Locate the cell with the specified text and output its [x, y] center coordinate. 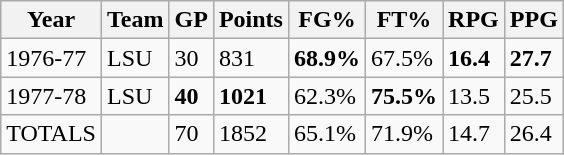
1021 [250, 96]
71.9% [404, 134]
16.4 [474, 58]
70 [191, 134]
FG% [326, 20]
14.7 [474, 134]
65.1% [326, 134]
Points [250, 20]
75.5% [404, 96]
1852 [250, 134]
PPG [534, 20]
RPG [474, 20]
40 [191, 96]
62.3% [326, 96]
1977-78 [52, 96]
26.4 [534, 134]
Year [52, 20]
25.5 [534, 96]
27.7 [534, 58]
831 [250, 58]
67.5% [404, 58]
68.9% [326, 58]
30 [191, 58]
13.5 [474, 96]
Team [135, 20]
1976-77 [52, 58]
GP [191, 20]
FT% [404, 20]
TOTALS [52, 134]
